Extract the [x, y] coordinate from the center of the cell holding the provided text.  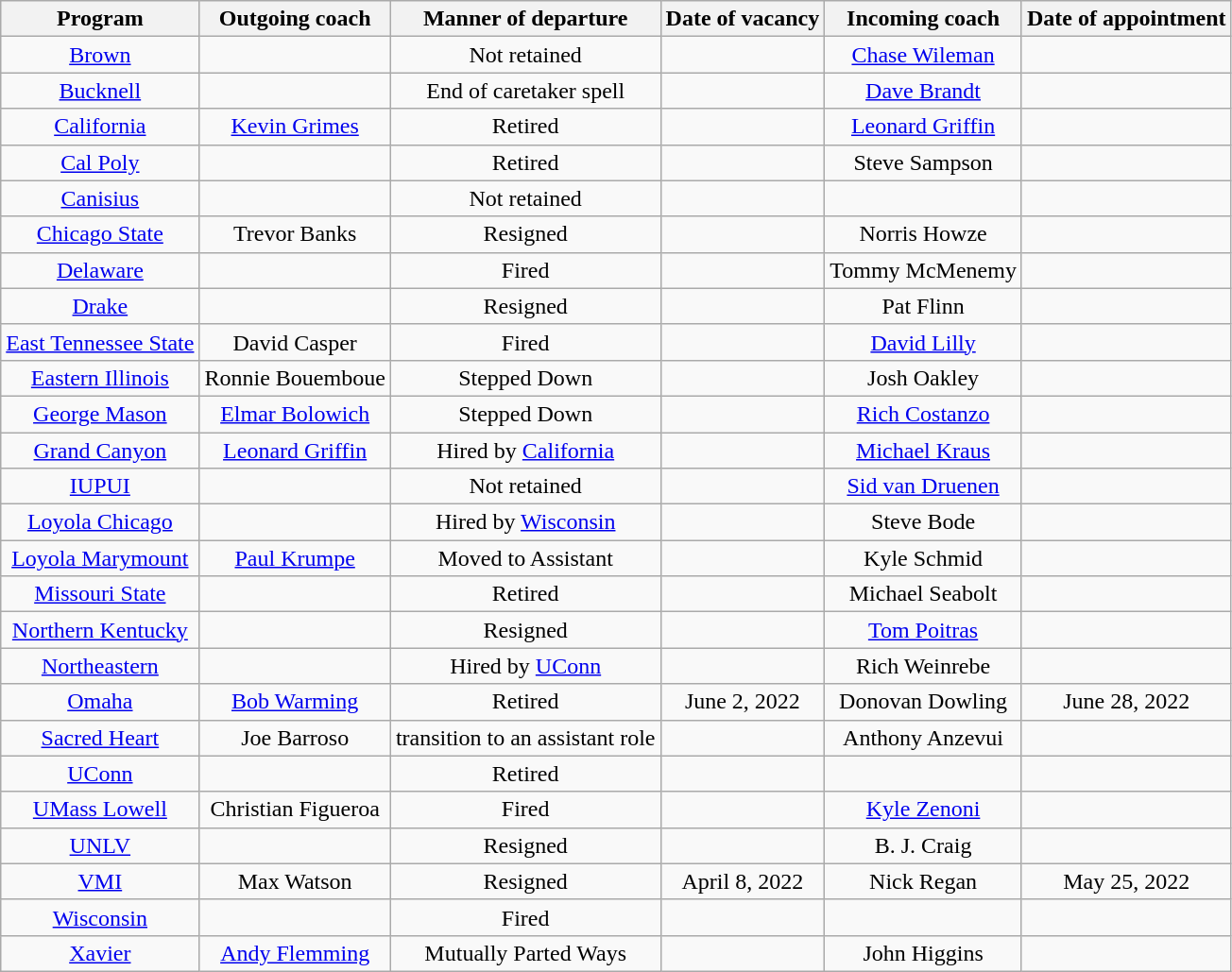
Wisconsin [100, 917]
Missouri State [100, 594]
George Mason [100, 414]
Elmar Bolowich [295, 414]
Delaware [100, 270]
Tom Poitras [924, 630]
Michael Seabolt [924, 594]
Rich Costanzo [924, 414]
transition to an assistant role [525, 738]
David Casper [295, 342]
Josh Oakley [924, 378]
VMI [100, 881]
April 8, 2022 [743, 881]
May 25, 2022 [1126, 881]
Date of appointment [1126, 19]
California [100, 127]
Donovan Dowling [924, 702]
Anthony Anzevui [924, 738]
Northeastern [100, 666]
Cal Poly [100, 162]
Bob Warming [295, 702]
John Higgins [924, 953]
Michael Kraus [924, 451]
Steve Bode [924, 522]
Nick Regan [924, 881]
East Tennessee State [100, 342]
Chicago State [100, 234]
Kevin Grimes [295, 127]
UConn [100, 774]
Date of vacancy [743, 19]
Loyola Chicago [100, 522]
Pat Flinn [924, 306]
Bucknell [100, 91]
Kyle Schmid [924, 558]
UMass Lowell [100, 810]
Canisius [100, 198]
Grand Canyon [100, 451]
Christian Figueroa [295, 810]
UNLV [100, 845]
Program [100, 19]
Mutually Parted Ways [525, 953]
Hired by UConn [525, 666]
Hired by California [525, 451]
Dave Brandt [924, 91]
Incoming coach [924, 19]
Sid van Druenen [924, 486]
June 2, 2022 [743, 702]
Manner of departure [525, 19]
Eastern Illinois [100, 378]
Andy Flemming [295, 953]
Xavier [100, 953]
End of caretaker spell [525, 91]
B. J. Craig [924, 845]
Ronnie Bouemboue [295, 378]
IUPUI [100, 486]
Drake [100, 306]
Tommy McMenemy [924, 270]
Norris Howze [924, 234]
Hired by Wisconsin [525, 522]
Outgoing coach [295, 19]
Omaha [100, 702]
Chase Wileman [924, 55]
Brown [100, 55]
June 28, 2022 [1126, 702]
Rich Weinrebe [924, 666]
Loyola Marymount [100, 558]
Max Watson [295, 881]
Moved to Assistant [525, 558]
Northern Kentucky [100, 630]
Sacred Heart [100, 738]
Paul Krumpe [295, 558]
Kyle Zenoni [924, 810]
David Lilly [924, 342]
Trevor Banks [295, 234]
Joe Barroso [295, 738]
Steve Sampson [924, 162]
